From the cell containing the given text, extract its center point as (x, y) coordinate. 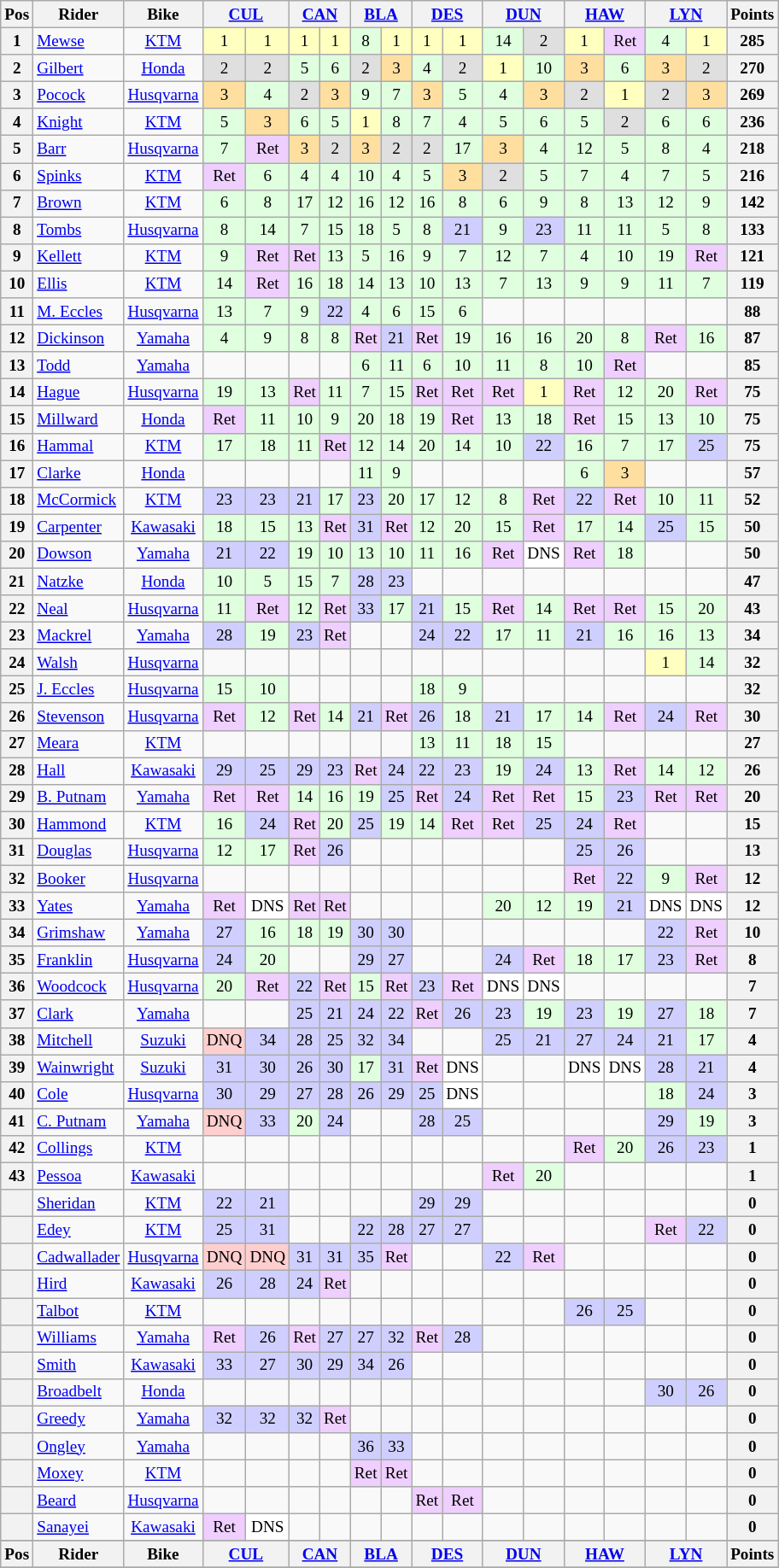
B. Putnam (79, 798)
Pessoa (79, 1176)
Brown (79, 203)
Broadbelt (79, 1392)
285 (753, 41)
Natzke (79, 582)
Hammal (79, 447)
269 (753, 95)
Clarke (79, 473)
Barr (79, 149)
Clark (79, 1014)
M. Eccles (79, 312)
Booker (79, 879)
Sanayei (79, 1527)
216 (753, 176)
37 (17, 1014)
Carpenter (79, 528)
270 (753, 68)
Dickinson (79, 338)
47 (753, 582)
Mitchell (79, 1041)
Douglas (79, 851)
Talbot (79, 1311)
52 (753, 500)
Beard (79, 1501)
Cadwallader (79, 1257)
40 (17, 1095)
Stevenson (79, 717)
121 (753, 257)
Kellett (79, 257)
Mackrel (79, 635)
Collings (79, 1149)
Williams (79, 1338)
133 (753, 231)
218 (753, 149)
85 (753, 366)
Ellis (79, 284)
Cole (79, 1095)
Woodcock (79, 987)
Moxey (79, 1473)
38 (17, 1041)
Yates (79, 906)
Wainwright (79, 1068)
Walsh (79, 663)
Neal (79, 609)
Mewse (79, 41)
Edey (79, 1230)
Hird (79, 1284)
88 (753, 312)
Gilbert (79, 68)
Spinks (79, 176)
Hague (79, 393)
Hammond (79, 825)
41 (17, 1122)
C. Putnam (79, 1122)
142 (753, 203)
Dowson (79, 554)
Todd (79, 366)
Knight (79, 122)
Sheridan (79, 1203)
42 (17, 1149)
Ongley (79, 1447)
87 (753, 338)
119 (753, 284)
Smith (79, 1366)
Millward (79, 419)
Meara (79, 744)
Grimshaw (79, 933)
J. Eccles (79, 690)
236 (753, 122)
Franklin (79, 960)
57 (753, 473)
Greedy (79, 1419)
McCormick (79, 500)
Pocock (79, 95)
39 (17, 1068)
Hall (79, 770)
Tombs (79, 231)
